Locate the cell with the specified text and output its (x, y) center coordinate. 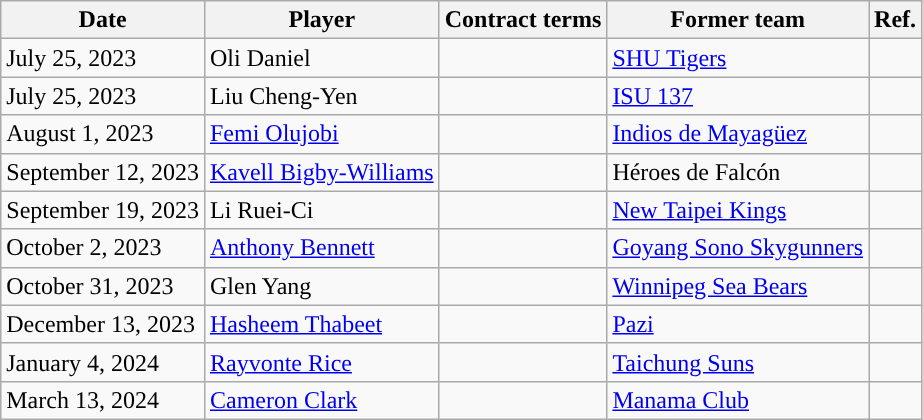
October 2, 2023 (103, 248)
August 1, 2023 (103, 134)
Pazi (738, 324)
Contract terms (523, 20)
Cameron Clark (322, 400)
Indios de Mayagüez (738, 134)
September 12, 2023 (103, 172)
New Taipei Kings (738, 210)
Oli Daniel (322, 58)
SHU Tigers (738, 58)
October 31, 2023 (103, 286)
Ref. (896, 20)
Héroes de Falcón (738, 172)
Former team (738, 20)
Player (322, 20)
Taichung Suns (738, 362)
Hasheem Thabeet (322, 324)
ISU 137 (738, 96)
March 13, 2024 (103, 400)
September 19, 2023 (103, 210)
Anthony Bennett (322, 248)
Femi Olujobi (322, 134)
December 13, 2023 (103, 324)
Li Ruei-Ci (322, 210)
Date (103, 20)
Goyang Sono Skygunners (738, 248)
Glen Yang (322, 286)
Winnipeg Sea Bears (738, 286)
Liu Cheng-Yen (322, 96)
Kavell Bigby-Williams (322, 172)
Rayvonte Rice (322, 362)
January 4, 2024 (103, 362)
Manama Club (738, 400)
